Output the [x, y] coordinate of the center of the cell containing the given text.  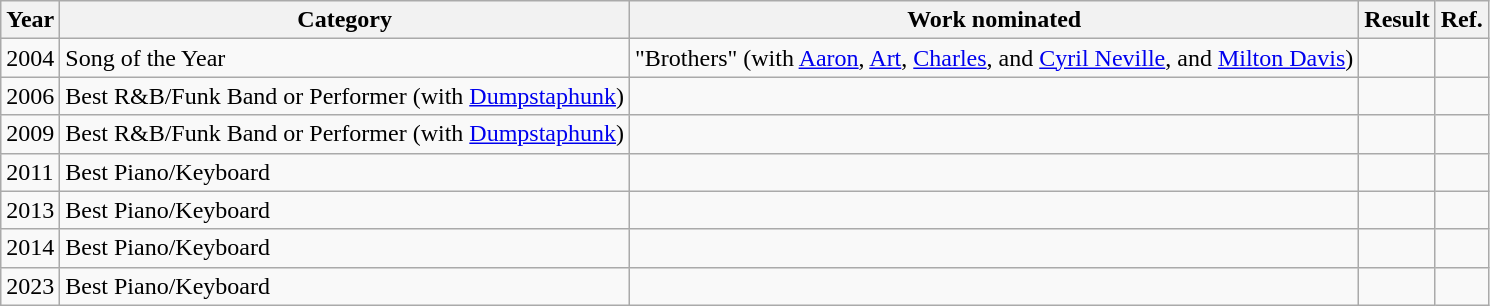
2004 [30, 58]
2011 [30, 172]
2006 [30, 96]
2014 [30, 248]
"Brothers" (with Aaron, Art, Charles, and Cyril Neville, and Milton Davis) [994, 58]
2023 [30, 286]
Result [1397, 20]
Work nominated [994, 20]
Year [30, 20]
2009 [30, 134]
Song of the Year [345, 58]
2013 [30, 210]
Category [345, 20]
Ref. [1462, 20]
